Output the [x, y] coordinate of the center of the cell containing the given text.  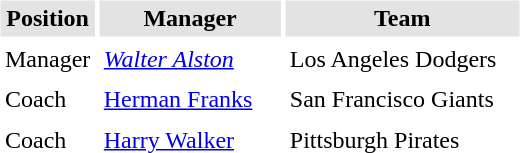
Position [47, 18]
Team [402, 18]
Herman Franks [190, 100]
San Francisco Giants [402, 100]
Coach [47, 100]
Walter Alston [190, 59]
Los Angeles Dodgers [402, 59]
